Extract the (X, Y) coordinate from the center of the cell holding the provided text.  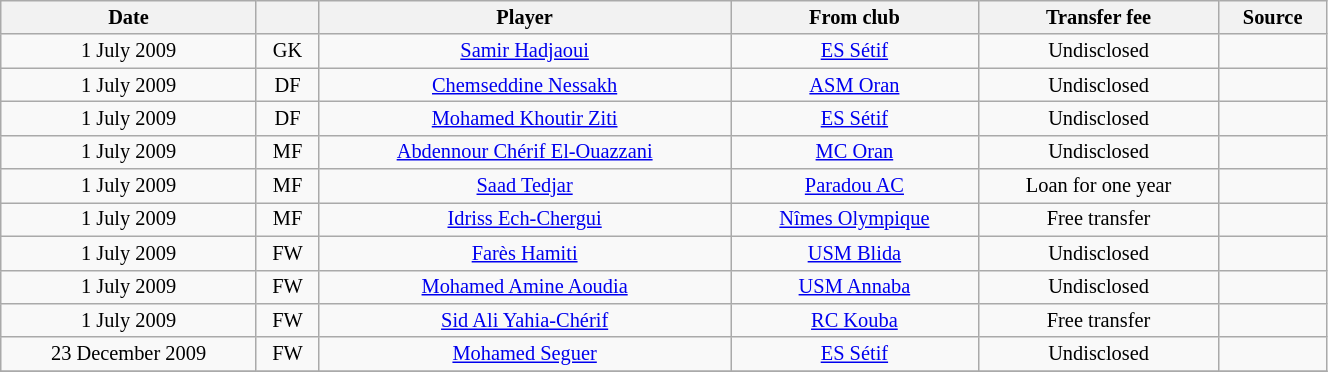
Transfer fee (1098, 17)
MC Oran (855, 152)
Idriss Ech-Chergui (525, 219)
Mohamed Khoutir Ziti (525, 118)
ASM Oran (855, 85)
Player (525, 17)
USM Annaba (855, 287)
Nîmes Olympique (855, 219)
RC Kouba (855, 320)
Chemseddine Nessakh (525, 85)
Source (1273, 17)
USM Blida (855, 253)
Mohamed Amine Aoudia (525, 287)
From club (855, 17)
Paradou AC (855, 186)
Loan for one year (1098, 186)
Mohamed Seguer (525, 354)
Abdennour Chérif El-Ouazzani (525, 152)
23 December 2009 (129, 354)
GK (287, 51)
Sid Ali Yahia-Chérif (525, 320)
Date (129, 17)
Samir Hadjaoui (525, 51)
Farès Hamiti (525, 253)
Saad Tedjar (525, 186)
